Provide the [x, y] coordinate of the cell's center where the given text is located.  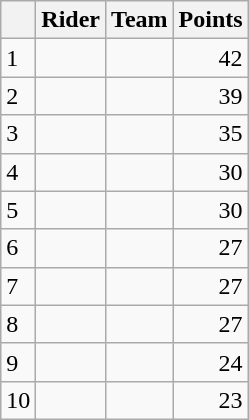
23 [210, 400]
1 [18, 58]
7 [18, 286]
6 [18, 248]
42 [210, 58]
8 [18, 324]
24 [210, 362]
39 [210, 96]
35 [210, 134]
2 [18, 96]
4 [18, 172]
10 [18, 400]
Team [140, 20]
Rider [71, 20]
9 [18, 362]
5 [18, 210]
3 [18, 134]
Points [210, 20]
